Extract the [x, y] coordinate from the center of the cell holding the provided text.  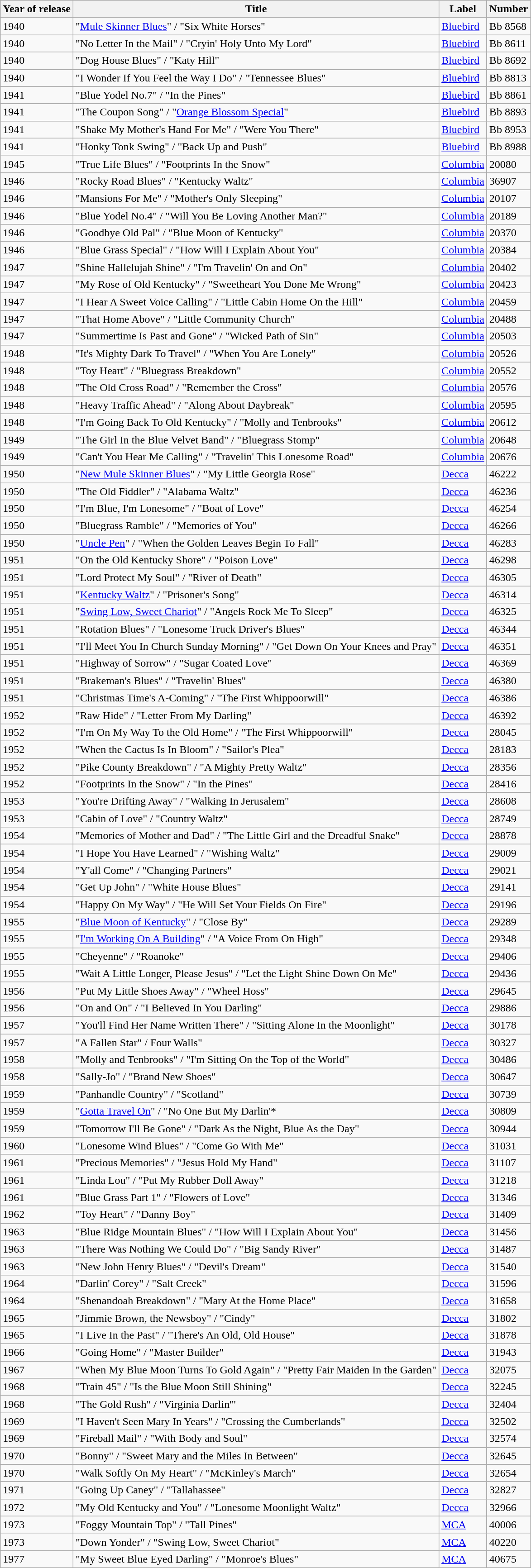
"I Hope You Have Learned" / "Wishing Waltz" [256, 853]
46351 [508, 646]
32645 [508, 1456]
Bb 8611 [508, 43]
"That Home Above" / "Little Community Church" [256, 319]
20552 [508, 371]
"Lonesome Wind Blues" / "Come Go With Me" [256, 1146]
"Shenandoah Breakdown" / "Mary At the Home Place" [256, 1301]
1945 [37, 164]
"Blue Grass Special" / "How Will I Explain About You" [256, 250]
20459 [508, 302]
"Pike County Breakdown" / "A Mighty Pretty Waltz" [256, 767]
"Tomorrow I'll Be Gone" / "Dark As the Night, Blue As the Day" [256, 1129]
"Sally-Jo" / "Brand New Shoes" [256, 1077]
"I Live In the Past" / "There's An Old, Old House" [256, 1335]
30944 [508, 1129]
32966 [508, 1507]
"New John Henry Blues" / "Devil's Dream" [256, 1266]
20370 [508, 233]
"Going Home" / "Master Builder" [256, 1353]
"You're Drifting Away" / "Walking In Jerusalem" [256, 801]
46369 [508, 663]
32075 [508, 1370]
20189 [508, 216]
20576 [508, 388]
28183 [508, 749]
"Walk Softly On My Heart" / "McKinley's March" [256, 1473]
"The Old Cross Road" / "Remember the Cross" [256, 388]
"My Sweet Blue Eyed Darling" / "Monroe's Blues" [256, 1559]
32245 [508, 1387]
29196 [508, 905]
"Panhandle Country" / "Scotland" [256, 1094]
"A Fallen Star" / Four Walls" [256, 1042]
46380 [508, 681]
"You'll Find Her Name Written There" / "Sitting Alone In the Moonlight" [256, 1025]
20503 [508, 336]
Bb 8953 [508, 129]
"Shake My Mother's Hand For Me" / "Were You There" [256, 129]
"Blue Yodel No.4" / "Will You Be Loving Another Man?" [256, 216]
32574 [508, 1439]
20107 [508, 198]
29289 [508, 922]
"Highway of Sorrow" / "Sugar Coated Love" [256, 663]
28749 [508, 819]
32654 [508, 1473]
1962 [37, 1215]
"I'll Meet You In Church Sunday Morning" / "Get Down On Your Knees and Pray" [256, 646]
"Raw Hide" / "Letter From My Darling" [256, 715]
20648 [508, 439]
"Dog House Blues" / "Katy Hill" [256, 61]
"Toy Heart" / "Danny Boy" [256, 1215]
30327 [508, 1042]
"New Mule Skinner Blues" / "My Little Georgia Rose" [256, 474]
1967 [37, 1370]
46254 [508, 509]
Bb 8861 [508, 95]
Bb 8568 [508, 26]
46386 [508, 698]
"Rocky Road Blues" / "Kentucky Waltz" [256, 181]
29348 [508, 939]
29141 [508, 887]
32502 [508, 1421]
20402 [508, 267]
46392 [508, 715]
"True Life Blues" / "Footprints In the Snow" [256, 164]
Label [463, 9]
29645 [508, 991]
"Can't You Hear Me Calling" / "Travelin' This Lonesome Road" [256, 457]
31107 [508, 1163]
46298 [508, 560]
29009 [508, 853]
1972 [37, 1507]
"Kentucky Waltz" / "Prisoner's Song" [256, 595]
30647 [508, 1077]
32404 [508, 1404]
30486 [508, 1060]
20080 [508, 164]
"The Gold Rush" / "Virginia Darlin'" [256, 1404]
"I'm Blue, I'm Lonesome" / "Boat of Love" [256, 509]
31031 [508, 1146]
30178 [508, 1025]
46266 [508, 526]
40006 [508, 1525]
"Uncle Pen" / "When the Golden Leaves Begin To Fall" [256, 543]
1966 [37, 1353]
"Mansions For Me" / "Mother's Only Sleeping" [256, 198]
"When the Cactus Is In Bloom" / "Sailor's Plea" [256, 749]
28608 [508, 801]
"Down Yonder" / "Swing Low, Sweet Chariot" [256, 1542]
Number [508, 9]
Bb 8692 [508, 61]
46344 [508, 629]
"There Was Nothing We Could Do" / "Big Sandy River" [256, 1249]
46236 [508, 491]
"Gotta Travel On" / "No One But My Darlin'* [256, 1111]
"Fireball Mail" / "With Body and Soul" [256, 1439]
"When My Blue Moon Turns To Gold Again" / "Pretty Fair Maiden In the Garden" [256, 1370]
20423 [508, 285]
"My Rose of Old Kentucky" / "Sweetheart You Done Me Wrong" [256, 285]
32827 [508, 1490]
"Honky Tonk Swing" / "Back Up and Push" [256, 147]
31218 [508, 1180]
"Lord Protect My Soul" / "River of Death" [256, 577]
29406 [508, 956]
Bb 8988 [508, 147]
28878 [508, 836]
1960 [37, 1146]
20488 [508, 319]
"Summertime Is Past and Gone" / "Wicked Path of Sin" [256, 336]
"Blue Yodel No.7" / "In the Pines" [256, 95]
29436 [508, 973]
"No Letter In the Mail" / "Cryin' Holy Unto My Lord" [256, 43]
"Heavy Traffic Ahead" / "Along About Daybreak" [256, 405]
"Cabin of Love" / "Country Waltz" [256, 819]
28356 [508, 767]
"I Haven't Seen Mary In Years" / "Crossing the Cumberlands" [256, 1421]
"The Girl In the Blue Velvet Band" / "Bluegrass Stomp" [256, 439]
"Blue Ridge Mountain Blues" / "How Will I Explain About You" [256, 1232]
31487 [508, 1249]
31596 [508, 1283]
46283 [508, 543]
36907 [508, 181]
31409 [508, 1215]
"The Coupon Song" / "Orange Blossom Special" [256, 112]
46325 [508, 612]
"Cheyenne" / "Roanoke" [256, 956]
"Linda Lou" / "Put My Rubber Doll Away" [256, 1180]
31346 [508, 1197]
"Train 45" / "Is the Blue Moon Still Shining" [256, 1387]
30809 [508, 1111]
"Swing Low, Sweet Chariot" / "Angels Rock Me To Sleep" [256, 612]
1977 [37, 1559]
"Brakeman's Blues" / "Travelin' Blues" [256, 681]
"On and On" / "I Believed In You Darling" [256, 1008]
46222 [508, 474]
"Put My Little Shoes Away" / "Wheel Hoss" [256, 991]
"Going Up Caney" / "Tallahassee" [256, 1490]
29886 [508, 1008]
"Goodbye Old Pal" / "Blue Moon of Kentucky" [256, 233]
"Memories of Mother and Dad" / "The Little Girl and the Dreadful Snake" [256, 836]
1971 [37, 1490]
"I Hear A Sweet Voice Calling" / "Little Cabin Home On the Hill" [256, 302]
"Get Up John" / "White House Blues" [256, 887]
28416 [508, 784]
20612 [508, 422]
"Christmas Time's A-Coming" / "The First Whippoorwill" [256, 698]
"Precious Memories" / "Jesus Hold My Hand" [256, 1163]
"The Old Fiddler" / "Alabama Waltz" [256, 491]
"Shine Hallelujah Shine" / "I'm Travelin' On and On" [256, 267]
31878 [508, 1335]
"Footprints In the Snow" / "In the Pines" [256, 784]
20595 [508, 405]
Bb 8893 [508, 112]
46314 [508, 595]
"It's Mighty Dark To Travel" / "When You Are Lonely" [256, 353]
31456 [508, 1232]
29021 [508, 870]
20676 [508, 457]
20384 [508, 250]
"Mule Skinner Blues" / "Six White Horses" [256, 26]
"I Wonder If You Feel the Way I Do" / "Tennessee Blues" [256, 78]
31802 [508, 1318]
"Toy Heart" / "Bluegrass Breakdown" [256, 371]
Year of release [37, 9]
"I'm Going Back To Old Kentucky" / "Molly and Tenbrooks" [256, 422]
"Blue Moon of Kentucky" / "Close By" [256, 922]
"Darlin' Corey" / "Salt Creek" [256, 1283]
"Wait A Little Longer, Please Jesus" / "Let the Light Shine Down On Me" [256, 973]
31658 [508, 1301]
"Blue Grass Part 1" / "Flowers of Love" [256, 1197]
"Happy On My Way" / "He Will Set Your Fields On Fire" [256, 905]
31540 [508, 1266]
46305 [508, 577]
30739 [508, 1094]
"On the Old Kentucky Shore" / "Poison Love" [256, 560]
28045 [508, 732]
31943 [508, 1353]
"Y'all Come" / "Changing Partners" [256, 870]
"Bonny" / "Sweet Mary and the Miles In Between" [256, 1456]
"Bluegrass Ramble" / "Memories of You" [256, 526]
"My Old Kentucky and You" / "Lonesome Moonlight Waltz" [256, 1507]
"Molly and Tenbrooks" / "I'm Sitting On the Top of the World" [256, 1060]
"Jimmie Brown, the Newsboy" / "Cindy" [256, 1318]
Bb 8813 [508, 78]
Title [256, 9]
40675 [508, 1559]
"I'm On My Way To the Old Home" / "The First Whippoorwill" [256, 732]
"Rotation Blues" / "Lonesome Truck Driver's Blues" [256, 629]
40220 [508, 1542]
"I'm Working On A Building" / "A Voice From On High" [256, 939]
"Foggy Mountain Top" / "Tall Pines" [256, 1525]
20526 [508, 353]
